From the cell containing the given text, extract its center point as (x, y) coordinate. 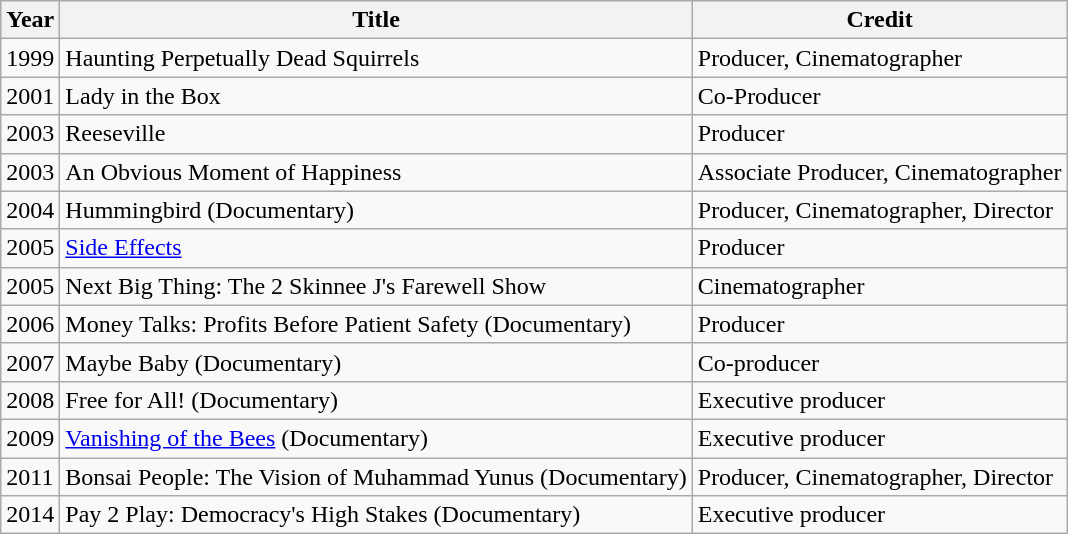
Pay 2 Play: Democracy's High Stakes (Documentary) (376, 515)
Bonsai People: The Vision of Muhammad Yunus (Documentary) (376, 477)
2014 (30, 515)
Associate Producer, Cinematographer (880, 172)
Lady in the Box (376, 96)
Reeseville (376, 134)
Producer, Cinematographer (880, 58)
2004 (30, 210)
An Obvious Moment of Happiness (376, 172)
2011 (30, 477)
Co-producer (880, 362)
Cinematographer (880, 286)
2001 (30, 96)
Hummingbird (Documentary) (376, 210)
2008 (30, 400)
Credit (880, 20)
2009 (30, 438)
Side Effects (376, 248)
Co-Producer (880, 96)
2007 (30, 362)
Title (376, 20)
Free for All! (Documentary) (376, 400)
Year (30, 20)
1999 (30, 58)
Haunting Perpetually Dead Squirrels (376, 58)
Next Big Thing: The 2 Skinnee J's Farewell Show (376, 286)
Maybe Baby (Documentary) (376, 362)
Vanishing of the Bees (Documentary) (376, 438)
2006 (30, 324)
Money Talks: Profits Before Patient Safety (Documentary) (376, 324)
